Identify which cell holds the provided text, then report its (x, y) central coordinate. 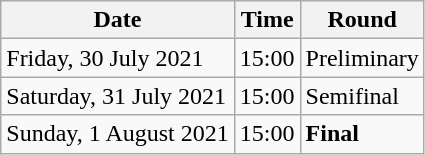
Saturday, 31 July 2021 (118, 96)
Sunday, 1 August 2021 (118, 134)
Round (362, 20)
Preliminary (362, 58)
Friday, 30 July 2021 (118, 58)
Final (362, 134)
Date (118, 20)
Semifinal (362, 96)
Time (267, 20)
